Scan for the cell matching the given text and deliver its [x, y] coordinate at center. 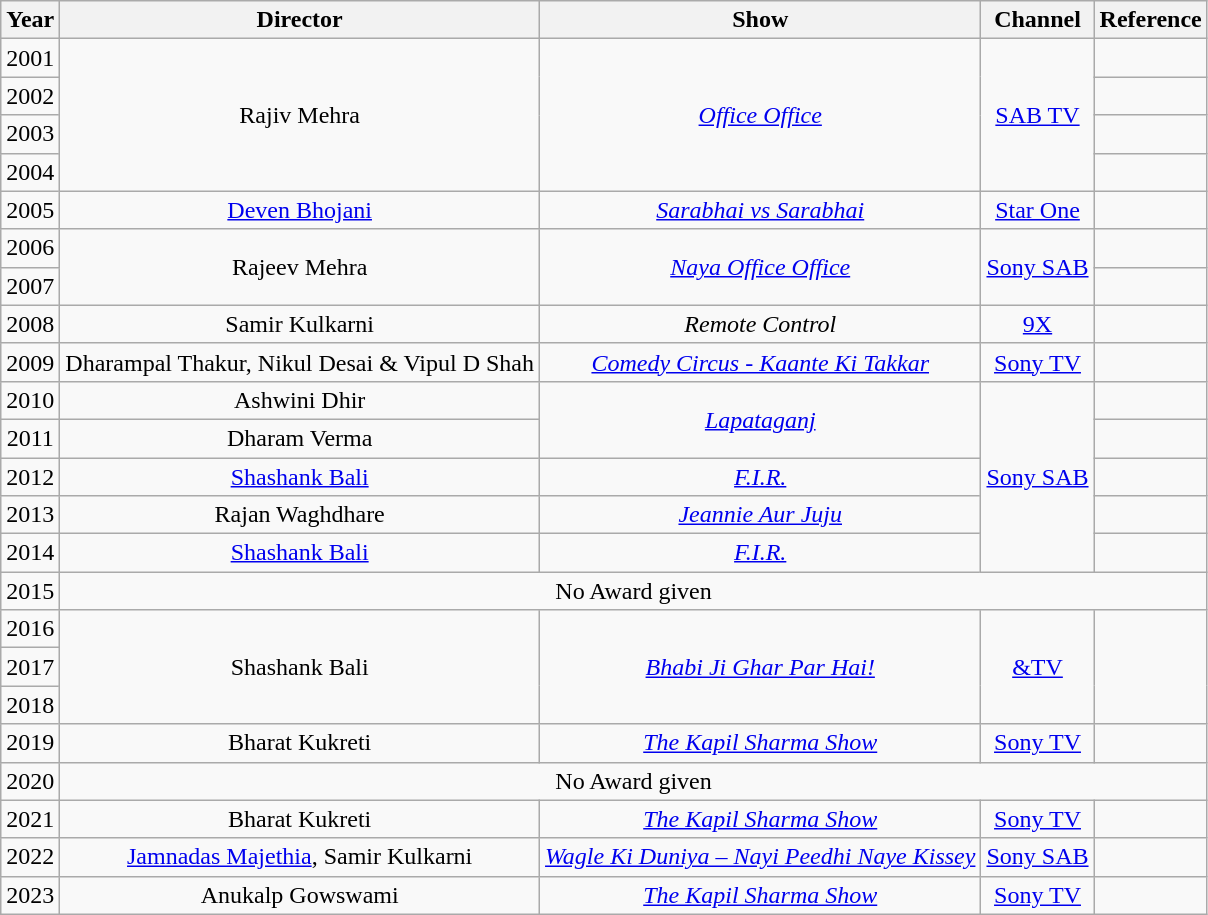
Remote Control [760, 324]
2001 [30, 58]
Star One [1038, 210]
2007 [30, 286]
Director [300, 20]
Rajan Waghdhare [300, 515]
2021 [30, 819]
2009 [30, 362]
SAB TV [1038, 115]
2023 [30, 895]
Office Office [760, 115]
2002 [30, 96]
Anukalp Gowswami [300, 895]
2016 [30, 629]
2008 [30, 324]
2010 [30, 400]
Reference [1150, 20]
2014 [30, 553]
Show [760, 20]
Lapataganj [760, 419]
2003 [30, 134]
9X [1038, 324]
Jamnadas Majethia, Samir Kulkarni [300, 857]
2015 [30, 591]
Rajeev Mehra [300, 267]
2012 [30, 477]
Naya Office Office [760, 267]
Wagle Ki Duniya – Nayi Peedhi Naye Kissey [760, 857]
2018 [30, 705]
2011 [30, 438]
Sarabhai vs Sarabhai [760, 210]
2005 [30, 210]
Bhabi Ji Ghar Par Hai! [760, 667]
Rajiv Mehra [300, 115]
Comedy Circus - Kaante Ki Takkar [760, 362]
2004 [30, 172]
Dharampal Thakur, Nikul Desai & Vipul D Shah [300, 362]
Jeannie Aur Juju [760, 515]
Year [30, 20]
&TV [1038, 667]
2017 [30, 667]
2019 [30, 743]
Channel [1038, 20]
Ashwini Dhir [300, 400]
2022 [30, 857]
Deven Bhojani [300, 210]
Dharam Verma [300, 438]
2013 [30, 515]
2006 [30, 248]
2020 [30, 781]
Samir Kulkarni [300, 324]
